Pinpoint the cell where the given text exists, returning its [X, Y] midpoint coordinate. 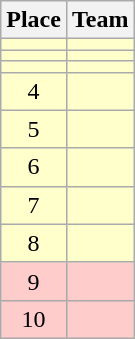
9 [34, 281]
10 [34, 319]
Place [34, 20]
7 [34, 205]
8 [34, 243]
4 [34, 91]
5 [34, 129]
Team [100, 20]
6 [34, 167]
